Extract the (X, Y) coordinate from the center of the cell holding the provided text.  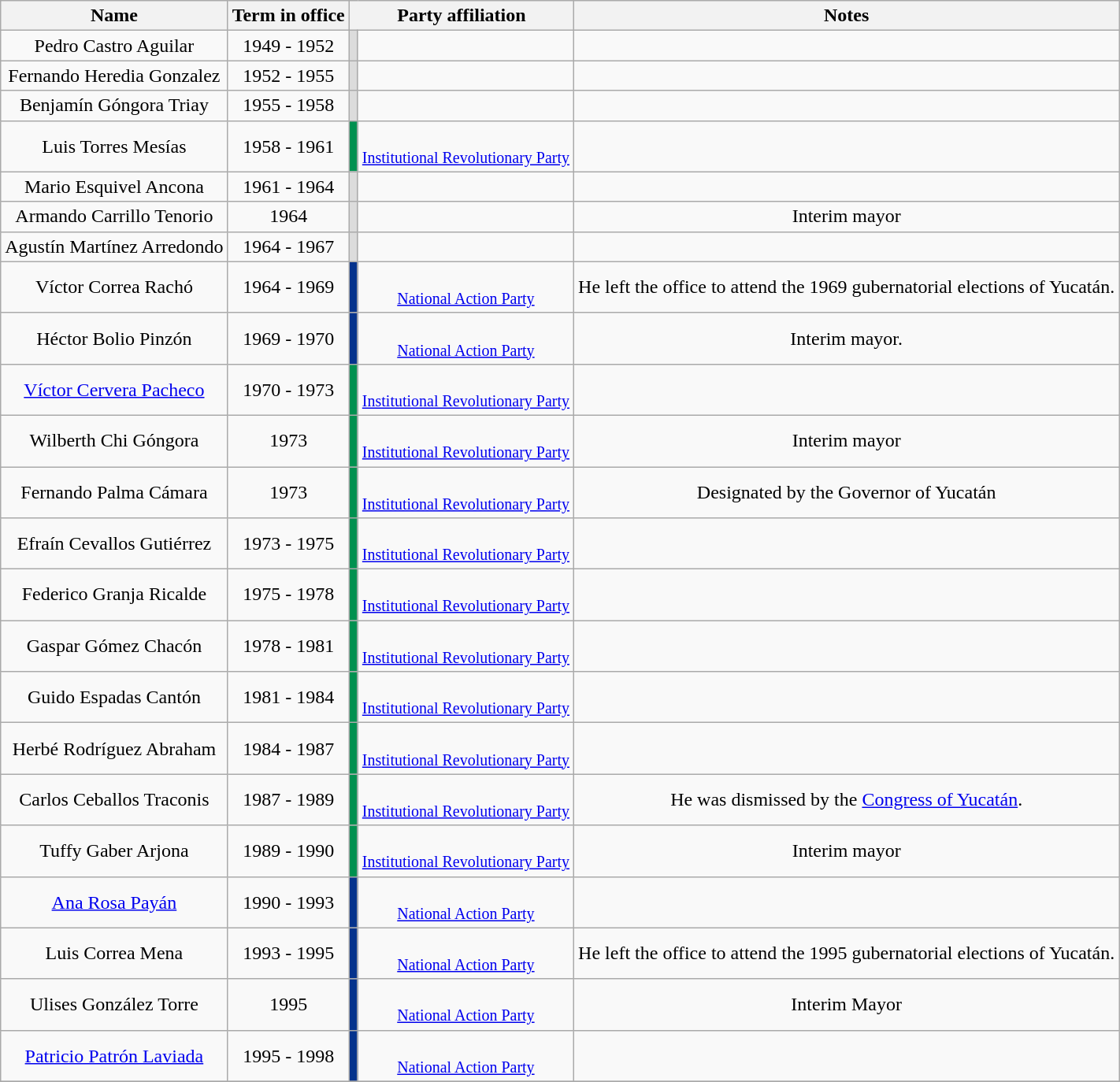
Ulises González Torre (114, 1005)
Armando Carrillo Tenorio (114, 217)
1975 - 1978 (288, 595)
1989 - 1990 (288, 850)
Pedro Castro Aguilar (114, 46)
Fernando Palma Cámara (114, 491)
Luis Torres Mesías (114, 146)
He left the office to attend the 1995 gubernatorial elections of Yucatán. (847, 953)
Carlos Ceballos Traconis (114, 800)
He left the office to attend the 1969 gubernatorial elections of Yucatán. (847, 287)
Luis Correa Mena (114, 953)
1973 - 1975 (288, 543)
He was dismissed by the Congress of Yucatán. (847, 800)
1961 - 1964 (288, 187)
Víctor Correa Rachó (114, 287)
1990 - 1993 (288, 902)
1984 - 1987 (288, 748)
Interim mayor. (847, 339)
Party affiliation (462, 16)
Interim Mayor (847, 1005)
Tuffy Gaber Arjona (114, 850)
1993 - 1995 (288, 953)
Mario Esquivel Ancona (114, 187)
1995 - 1998 (288, 1055)
1964 (288, 217)
1970 - 1973 (288, 389)
1955 - 1958 (288, 106)
Wilberth Chi Góngora (114, 441)
1964 - 1969 (288, 287)
Patricio Patrón Laviada (114, 1055)
Agustín Martínez Arredondo (114, 246)
Ana Rosa Payán (114, 902)
1978 - 1981 (288, 646)
Fernando Heredia Gonzalez (114, 76)
Gaspar Gómez Chacón (114, 646)
1969 - 1970 (288, 339)
1958 - 1961 (288, 146)
1949 - 1952 (288, 46)
1952 - 1955 (288, 76)
1964 - 1967 (288, 246)
Benjamín Góngora Triay (114, 106)
Designated by the Governor of Yucatán (847, 491)
Víctor Cervera Pacheco (114, 389)
Héctor Bolio Pinzón (114, 339)
Federico Granja Ricalde (114, 595)
1995 (288, 1005)
Herbé Rodríguez Abraham (114, 748)
1981 - 1984 (288, 698)
Name (114, 16)
Efraín Cevallos Gutiérrez (114, 543)
Term in office (288, 16)
Guido Espadas Cantón (114, 698)
Notes (847, 16)
1987 - 1989 (288, 800)
